Return [X, Y] of the center of cell containing provided text 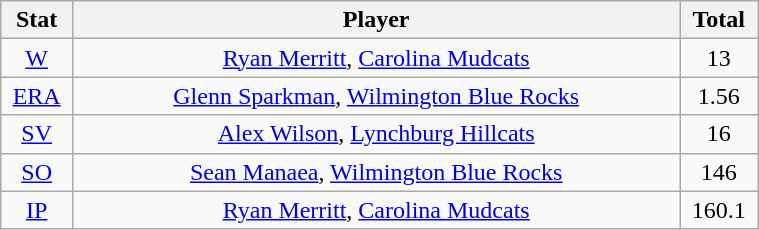
Sean Manaea, Wilmington Blue Rocks [376, 172]
13 [719, 58]
ERA [37, 96]
Total [719, 20]
16 [719, 134]
Stat [37, 20]
Glenn Sparkman, Wilmington Blue Rocks [376, 96]
SO [37, 172]
Alex Wilson, Lynchburg Hillcats [376, 134]
IP [37, 210]
Player [376, 20]
1.56 [719, 96]
SV [37, 134]
146 [719, 172]
160.1 [719, 210]
W [37, 58]
